Provide the (X, Y) coordinate of the cell's center where the given text is located.  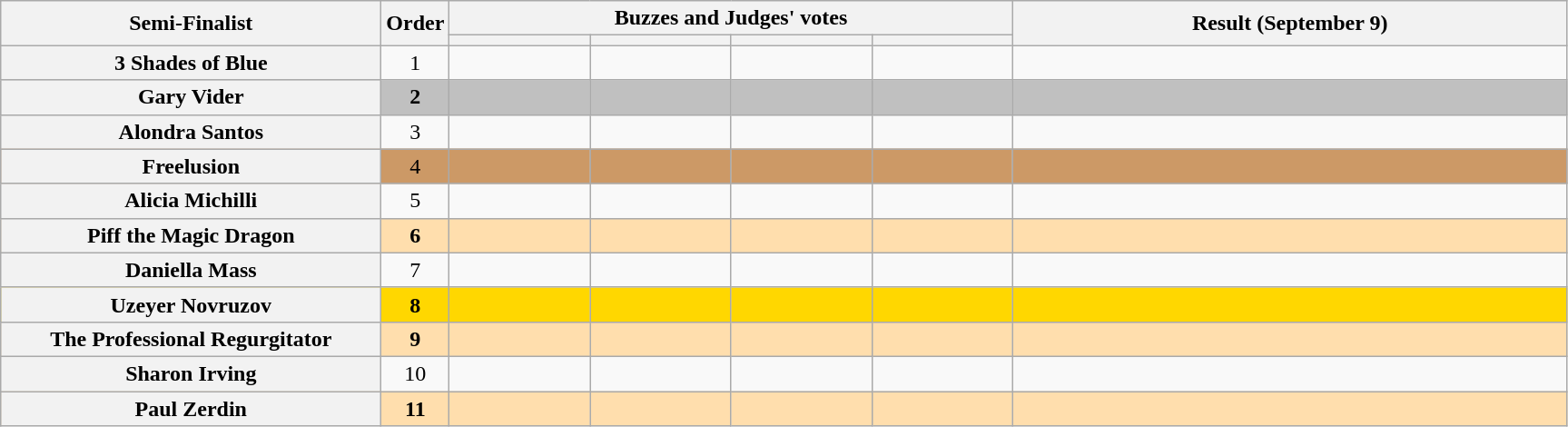
3 (416, 132)
9 (416, 339)
Alondra Santos (191, 132)
Freelusion (191, 166)
Paul Zerdin (191, 408)
6 (416, 235)
7 (416, 270)
Gary Vider (191, 97)
Semi-Finalist (191, 24)
Buzzes and Judges' votes (731, 18)
Piff the Magic Dragon (191, 235)
Alicia Michilli (191, 201)
11 (416, 408)
Sharon Irving (191, 373)
Result (September 9) (1289, 24)
Uzeyer Novruzov (191, 304)
Daniella Mass (191, 270)
3 Shades of Blue (191, 63)
2 (416, 97)
5 (416, 201)
Order (416, 24)
The Professional Regurgitator (191, 339)
4 (416, 166)
10 (416, 373)
8 (416, 304)
1 (416, 63)
